From the cell containing the given text, extract its center point as (x, y) coordinate. 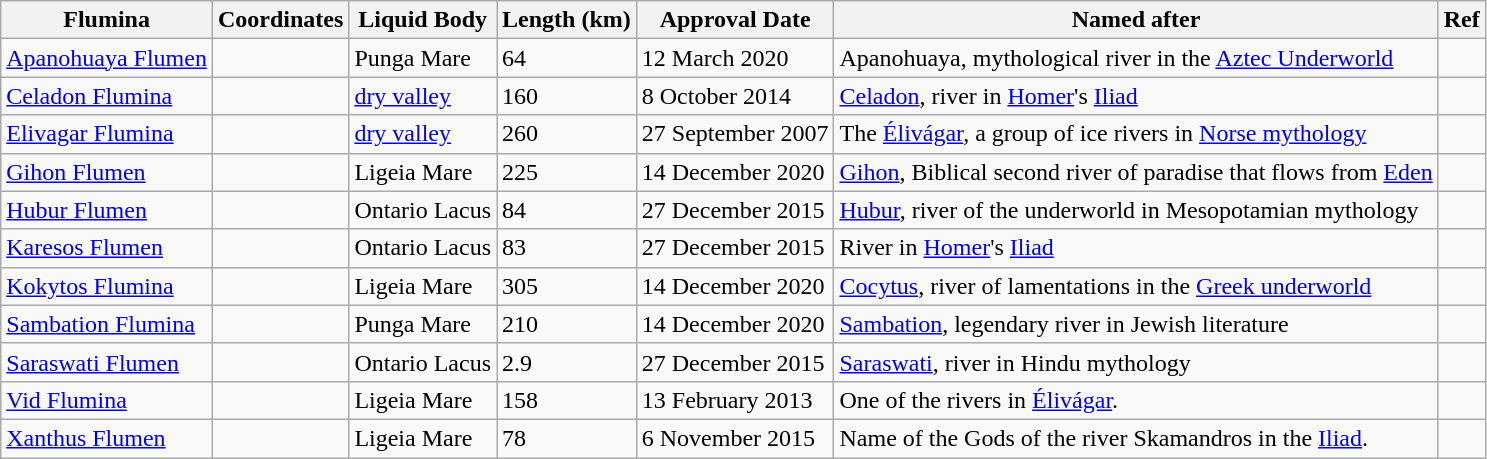
Celadon Flumina (107, 96)
Flumina (107, 20)
Sambation, legendary river in Jewish literature (1136, 324)
Hubur, river of the underworld in Mesopotamian mythology (1136, 210)
305 (567, 286)
210 (567, 324)
160 (567, 96)
Celadon, river in Homer's Iliad (1136, 96)
Sambation Flumina (107, 324)
Karesos Flumen (107, 248)
158 (567, 400)
Approval Date (735, 20)
Gihon, Biblical second river of paradise that flows from Eden (1136, 172)
Xanthus Flumen (107, 438)
83 (567, 248)
6 November 2015 (735, 438)
Gihon Flumen (107, 172)
Name of the Gods of the river Skamandros in the Iliad. (1136, 438)
Saraswati, river in Hindu mythology (1136, 362)
260 (567, 134)
Apanohuaya, mythological river in the Aztec Underworld (1136, 58)
2.9 (567, 362)
8 October 2014 (735, 96)
Length (km) (567, 20)
The Élivágar, a group of ice rivers in Norse mythology (1136, 134)
Named after (1136, 20)
Saraswati Flumen (107, 362)
225 (567, 172)
River in Homer's Iliad (1136, 248)
Kokytos Flumina (107, 286)
One of the rivers in Élivágar. (1136, 400)
64 (567, 58)
Liquid Body (423, 20)
Elivagar Flumina (107, 134)
84 (567, 210)
Ref (1462, 20)
13 February 2013 (735, 400)
Cocytus, river of lamentations in the Greek underworld (1136, 286)
27 September 2007 (735, 134)
Hubur Flumen (107, 210)
Apanohuaya Flumen (107, 58)
78 (567, 438)
Coordinates (280, 20)
12 March 2020 (735, 58)
Vid Flumina (107, 400)
